Pinpoint the cell where the given text exists, returning its (X, Y) midpoint coordinate. 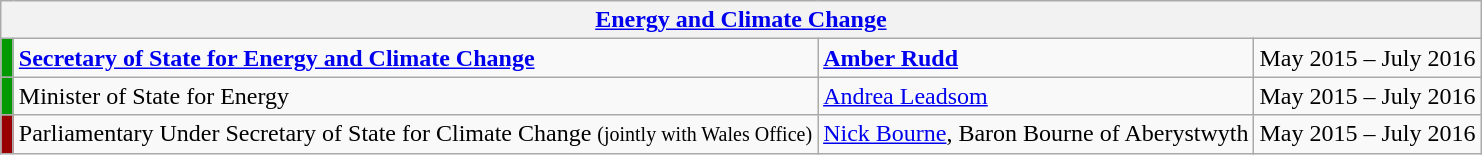
Secretary of State for Energy and Climate Change (415, 58)
Parliamentary Under Secretary of State for Climate Change (jointly with Wales Office) (415, 134)
Minister of State for Energy (415, 96)
Energy and Climate Change (741, 20)
Nick Bourne, Baron Bourne of Aberystwyth (1036, 134)
Andrea Leadsom (1036, 96)
Amber Rudd (1036, 58)
